Pinpoint the cell where the given text exists, returning its [X, Y] midpoint coordinate. 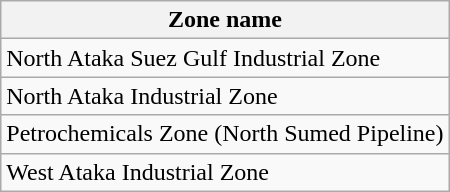
North Ataka Suez Gulf Industrial Zone [225, 58]
North Ataka Industrial Zone [225, 96]
Petrochemicals Zone (North Sumed Pipeline) [225, 134]
West Ataka Industrial Zone [225, 172]
Zone name [225, 20]
